Extract the [X, Y] coordinate from the center of the cell holding the provided text.  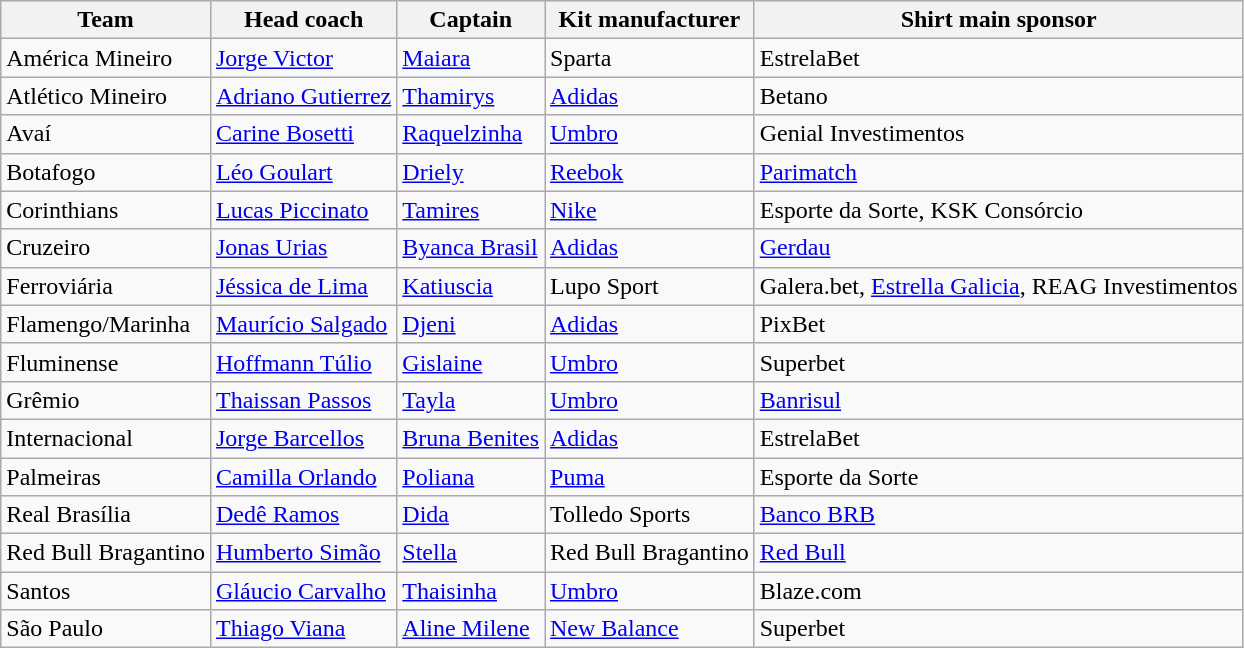
Thaisinha [471, 591]
Avaí [106, 134]
Tamires [471, 210]
Driely [471, 172]
Gláucio Carvalho [303, 591]
Thiago Viana [303, 629]
Maiara [471, 58]
Maurício Salgado [303, 324]
Camilla Orlando [303, 477]
Tayla [471, 400]
Jéssica de Lima [303, 286]
Head coach [303, 20]
Léo Goulart [303, 172]
América Mineiro [106, 58]
PixBet [998, 324]
Tolledo Sports [649, 515]
Cruzeiro [106, 248]
Atlético Mineiro [106, 96]
Reebok [649, 172]
Jorge Victor [303, 58]
Botafogo [106, 172]
Hoffmann Túlio [303, 362]
Banco BRB [998, 515]
Genial Investimentos [998, 134]
Ferroviária [106, 286]
Puma [649, 477]
Esporte da Sorte [998, 477]
Banrisul [998, 400]
Bruna Benites [471, 438]
Flamengo/Marinha [106, 324]
Corinthians [106, 210]
New Balance [649, 629]
Palmeiras [106, 477]
Shirt main sponsor [998, 20]
Adriano Gutierrez [303, 96]
Real Brasília [106, 515]
Gislaine [471, 362]
São Paulo [106, 629]
Esporte da Sorte, KSK Consórcio [998, 210]
Djeni [471, 324]
Aline Milene [471, 629]
Lupo Sport [649, 286]
Team [106, 20]
Lucas Piccinato [303, 210]
Poliana [471, 477]
Nike [649, 210]
Galera.bet, Estrella Galicia, REAG Investimentos [998, 286]
Internacional [106, 438]
Raquelzinha [471, 134]
Stella [471, 553]
Santos [106, 591]
Thamirys [471, 96]
Betano [998, 96]
Carine Bosetti [303, 134]
Captain [471, 20]
Sparta [649, 58]
Red Bull [998, 553]
Jorge Barcellos [303, 438]
Thaissan Passos [303, 400]
Kit manufacturer [649, 20]
Parimatch [998, 172]
Jonas Urias [303, 248]
Dedê Ramos [303, 515]
Humberto Simão [303, 553]
Blaze.com [998, 591]
Grêmio [106, 400]
Gerdau [998, 248]
Fluminense [106, 362]
Katiuscia [471, 286]
Byanca Brasil [471, 248]
Dida [471, 515]
